Locate the cell with the specified text and output its (X, Y) center coordinate. 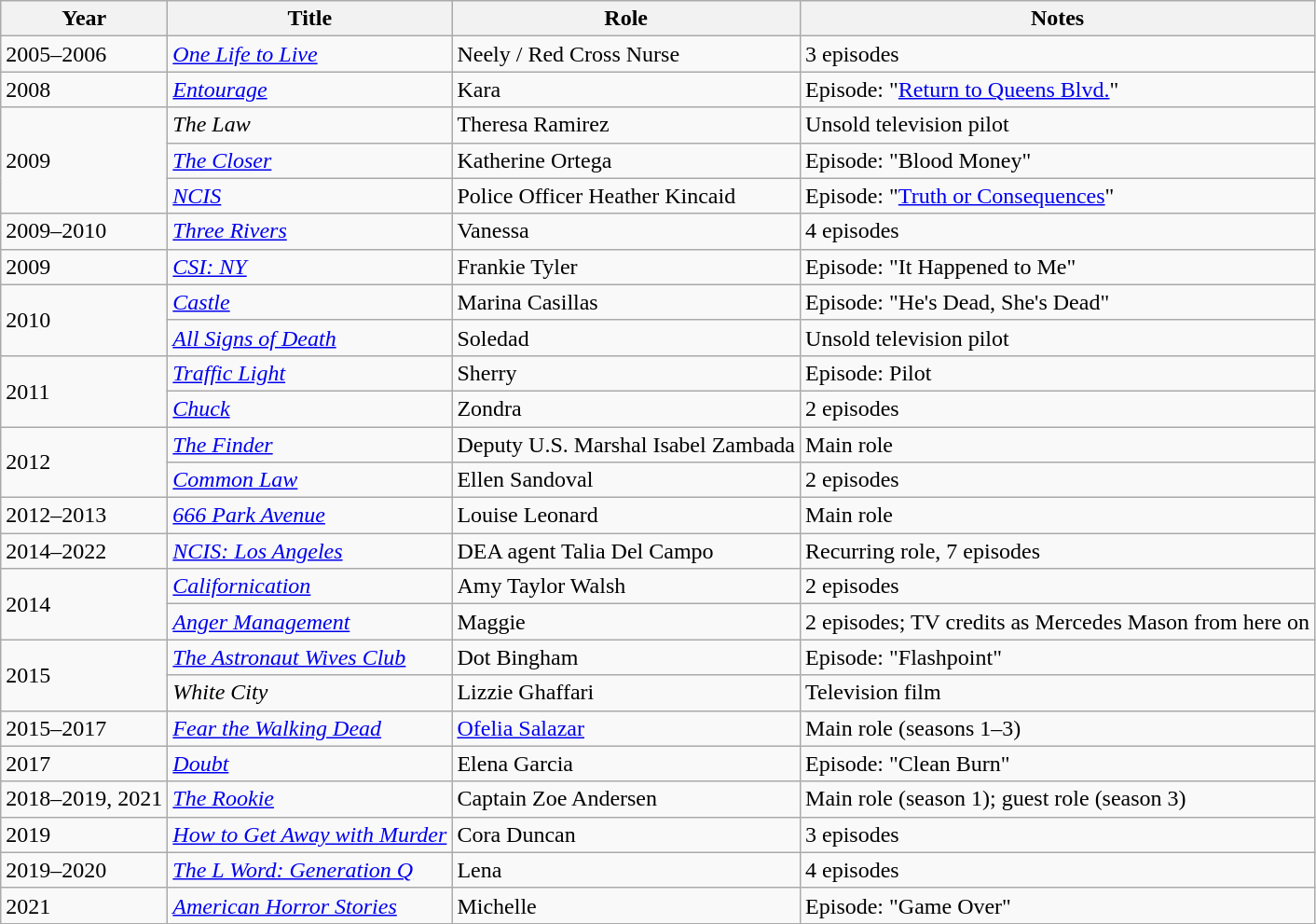
Recurring role, 7 episodes (1058, 551)
Episode: "Clean Burn" (1058, 764)
Episode: "Game Over" (1058, 905)
Michelle (626, 905)
Traffic Light (309, 373)
Ellen Sandoval (626, 480)
Common Law (309, 480)
Main role (season 1); guest role (season 3) (1058, 799)
Zondra (626, 408)
Episode: Pilot (1058, 373)
Captain Zoe Andersen (626, 799)
Frankie Tyler (626, 267)
2012–2013 (84, 516)
2010 (84, 320)
The Finder (309, 445)
The L Word: Generation Q (309, 870)
Castle (309, 302)
666 Park Avenue (309, 516)
Neely / Red Cross Nurse (626, 54)
Vanessa (626, 231)
One Life to Live (309, 54)
The Astronaut Wives Club (309, 657)
Episode: "It Happened to Me" (1058, 267)
Ofelia Salazar (626, 728)
Sherry (626, 373)
2014 (84, 604)
2005–2006 (84, 54)
Louise Leonard (626, 516)
CSI: NY (309, 267)
Main role (seasons 1–3) (1058, 728)
2014–2022 (84, 551)
Marina Casillas (626, 302)
Elena Garcia (626, 764)
DEA agent Talia Del Campo (626, 551)
2012 (84, 462)
Maggie (626, 622)
Amy Taylor Walsh (626, 586)
2009–2010 (84, 231)
2018–2019, 2021 (84, 799)
2017 (84, 764)
Kara (626, 90)
2019 (84, 834)
Police Officer Heather Kincaid (626, 196)
Dot Bingham (626, 657)
How to Get Away with Murder (309, 834)
Californication (309, 586)
The Rookie (309, 799)
The Closer (309, 160)
2015 (84, 675)
Title (309, 19)
2008 (84, 90)
Fear the Walking Dead (309, 728)
All Signs of Death (309, 338)
Deputy U.S. Marshal Isabel Zambada (626, 445)
Entourage (309, 90)
Doubt (309, 764)
Lena (626, 870)
2019–2020 (84, 870)
American Horror Stories (309, 905)
Year (84, 19)
Cora Duncan (626, 834)
Katherine Ortega (626, 160)
Soledad (626, 338)
NCIS: Los Angeles (309, 551)
Episode: "Return to Queens Blvd." (1058, 90)
Lizzie Ghaffari (626, 693)
NCIS (309, 196)
Anger Management (309, 622)
Notes (1058, 19)
Episode: "Truth or Consequences" (1058, 196)
2 episodes; TV credits as Mercedes Mason from here on (1058, 622)
Episode: "He's Dead, She's Dead" (1058, 302)
Chuck (309, 408)
2021 (84, 905)
2015–2017 (84, 728)
Television film (1058, 693)
Three Rivers (309, 231)
Role (626, 19)
Episode: "Blood Money" (1058, 160)
2011 (84, 391)
The Law (309, 125)
White City (309, 693)
Episode: "Flashpoint" (1058, 657)
Theresa Ramirez (626, 125)
